Locate the cell with the specified text and output its [X, Y] center coordinate. 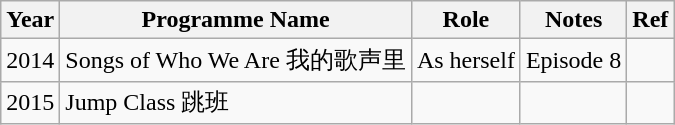
Jump Class 跳班 [236, 102]
Year [30, 20]
Ref [650, 20]
2014 [30, 60]
Role [466, 20]
Notes [573, 20]
As herself [466, 60]
2015 [30, 102]
Episode 8 [573, 60]
Songs of Who We Are 我的歌声里 [236, 60]
Programme Name [236, 20]
